Return [x, y] of the center of cell containing provided text 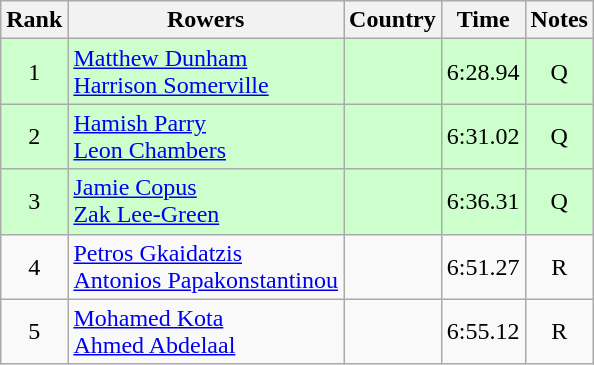
6:51.27 [483, 266]
2 [34, 136]
Petros GkaidatzisAntonios Papakonstantinou [206, 266]
Matthew DunhamHarrison Somerville [206, 72]
6:28.94 [483, 72]
Hamish ParryLeon Chambers [206, 136]
6:31.02 [483, 136]
Rank [34, 20]
Country [393, 20]
Notes [559, 20]
6:55.12 [483, 332]
Mohamed KotaAhmed Abdelaal [206, 332]
6:36.31 [483, 202]
5 [34, 332]
Rowers [206, 20]
1 [34, 72]
Jamie CopusZak Lee-Green [206, 202]
4 [34, 266]
Time [483, 20]
3 [34, 202]
